Return the (X, Y) coordinate for the center point of the cell that contains the specified text.  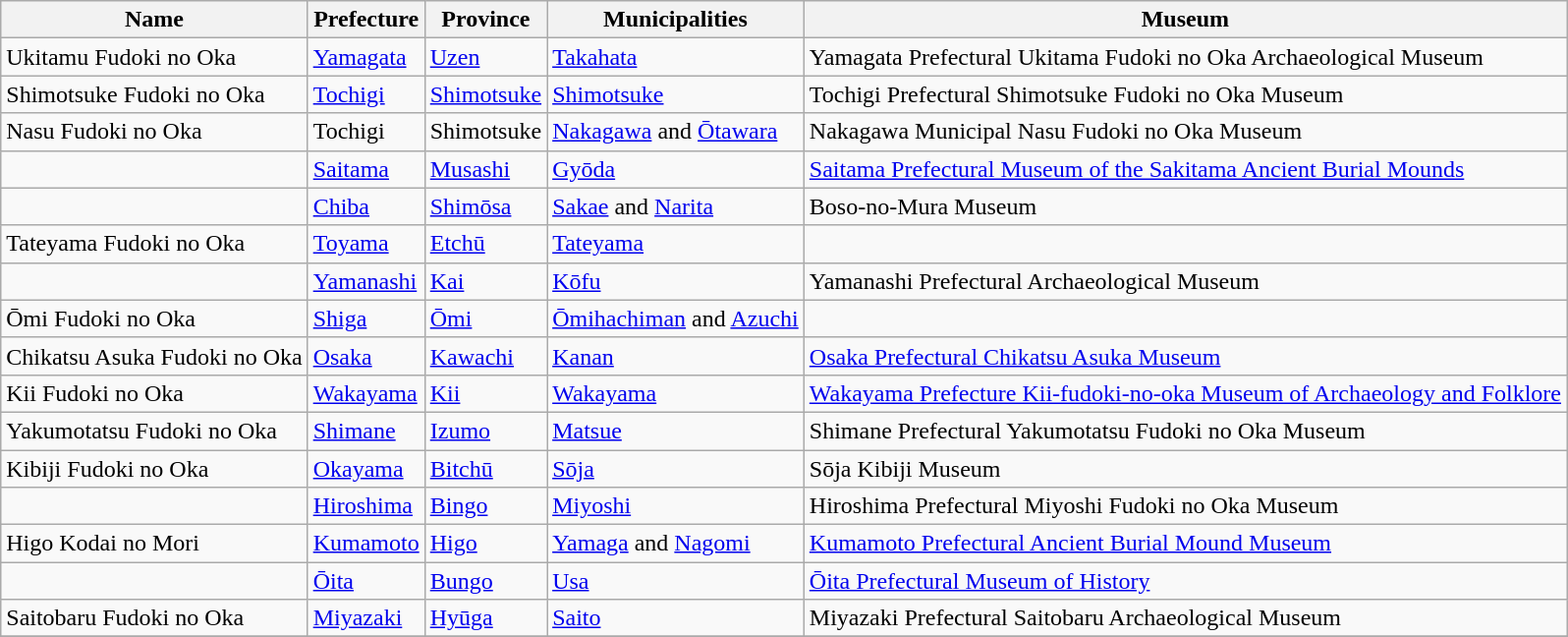
Osaka Prefectural Chikatsu Asuka Museum (1185, 356)
Musashi (485, 169)
Etchū (485, 244)
Miyoshi (676, 506)
Yamaga and Nagomi (676, 544)
Higo Kodai no Mori (154, 544)
Yamanashi (365, 281)
Bitchū (485, 469)
Izumo (485, 431)
Wakayama Prefecture Kii-fudoki-no-oka Museum of Archaeology and Folklore (1185, 393)
Saitobaru Fudoki no Oka (154, 618)
Kii (485, 393)
Matsue (676, 431)
Yamanashi Prefectural Archaeological Museum (1185, 281)
Bingo (485, 506)
Gyōda (676, 169)
Shimane Prefectural Yakumotatsu Fudoki no Oka Museum (1185, 431)
Ōmi Fudoki no Oka (154, 318)
Kawachi (485, 356)
Province (485, 20)
Saitama (365, 169)
Takahata (676, 57)
Bungo (485, 581)
Yamagata (365, 57)
Shimōsa (485, 206)
Municipalities (676, 20)
Kōfu (676, 281)
Shimane (365, 431)
Name (154, 20)
Chikatsu Asuka Fudoki no Oka (154, 356)
Ōmihachiman and Azuchi (676, 318)
Hyūga (485, 618)
Hiroshima (365, 506)
Kibiji Fudoki no Oka (154, 469)
Kanan (676, 356)
Usa (676, 581)
Sakae and Narita (676, 206)
Prefecture (365, 20)
Tochigi Prefectural Shimotsuke Fudoki no Oka Museum (1185, 94)
Hiroshima Prefectural Miyoshi Fudoki no Oka Museum (1185, 506)
Shiga (365, 318)
Chiba (365, 206)
Kumamoto (365, 544)
Osaka (365, 356)
Miyazaki Prefectural Saitobaru Archaeological Museum (1185, 618)
Yamagata Prefectural Ukitama Fudoki no Oka Archaeological Museum (1185, 57)
Nakagawa Municipal Nasu Fudoki no Oka Museum (1185, 132)
Kai (485, 281)
Saitama Prefectural Museum of the Sakitama Ancient Burial Mounds (1185, 169)
Uzen (485, 57)
Toyama (365, 244)
Nakagawa and Ōtawara (676, 132)
Sōja Kibiji Museum (1185, 469)
Okayama (365, 469)
Sōja (676, 469)
Shimotsuke Fudoki no Oka (154, 94)
Miyazaki (365, 618)
Boso-no-Mura Museum (1185, 206)
Museum (1185, 20)
Nasu Fudoki no Oka (154, 132)
Kumamoto Prefectural Ancient Burial Mound Museum (1185, 544)
Tateyama (676, 244)
Ōmi (485, 318)
Higo (485, 544)
Saito (676, 618)
Yakumotatsu Fudoki no Oka (154, 431)
Ōita (365, 581)
Kii Fudoki no Oka (154, 393)
Ukitamu Fudoki no Oka (154, 57)
Tateyama Fudoki no Oka (154, 244)
Ōita Prefectural Museum of History (1185, 581)
